Find where the given text appears and provide that cell's center as (x, y) coordinate. 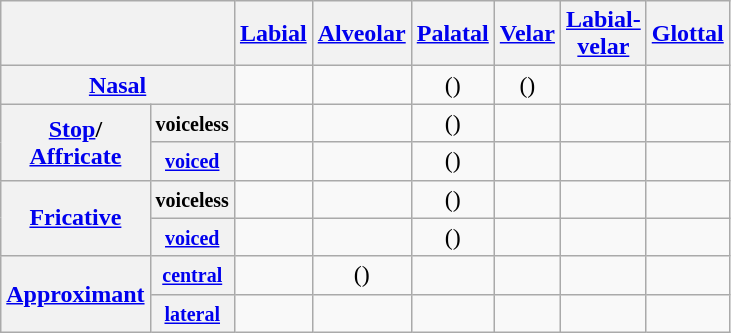
Velar (527, 34)
Approximant (76, 294)
Glottal (688, 34)
central (192, 275)
lateral (192, 313)
Alveolar (362, 34)
Fricative (76, 218)
Nasal (118, 85)
Labial-velar (603, 34)
Palatal (452, 34)
Stop/Affricate (76, 142)
Labial (273, 34)
